Capture the cell that displays the provided text and extract its (x, y) central coordinate. 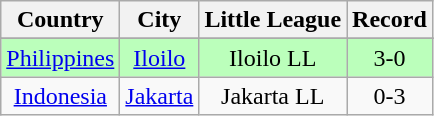
3-0 (390, 58)
Iloilo LL (273, 58)
Indonesia (60, 96)
Little League (273, 20)
0-3 (390, 96)
Philippines (60, 58)
Jakarta LL (273, 96)
City (160, 20)
Iloilo (160, 58)
Country (60, 20)
Jakarta (160, 96)
Record (390, 20)
